Identify which cell holds the provided text, then report its [x, y] central coordinate. 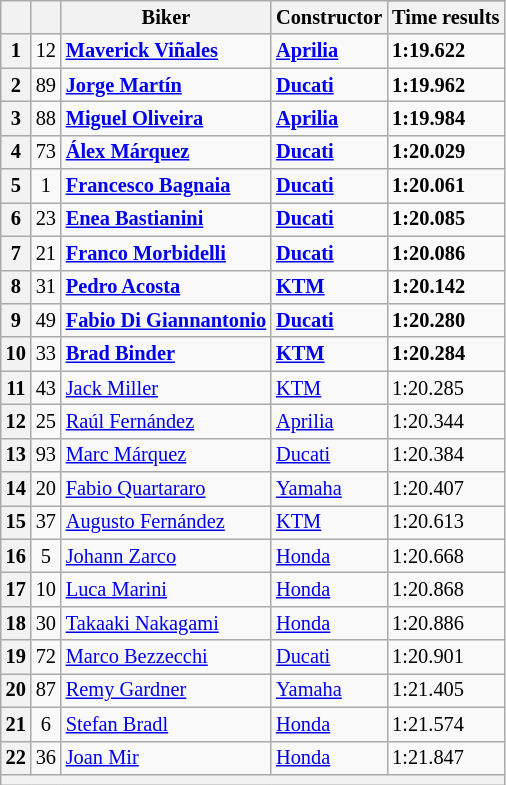
17 [16, 589]
Johann Zarco [166, 556]
1:20.280 [446, 320]
Constructor [329, 17]
Brad Binder [166, 354]
1:20.284 [446, 354]
4 [16, 152]
Marc Márquez [166, 455]
1:20.613 [446, 522]
Fabio Quartararo [166, 489]
1:20.061 [446, 186]
Stefan Bradl [166, 724]
Augusto Fernández [166, 522]
Takaaki Nakagami [166, 623]
8 [16, 287]
Álex Márquez [166, 152]
73 [46, 152]
Joan Mir [166, 758]
1:21.574 [446, 724]
72 [46, 657]
1:21.405 [446, 690]
1:20.668 [446, 556]
87 [46, 690]
31 [46, 287]
23 [46, 219]
Maverick Viñales [166, 51]
1:20.142 [446, 287]
1:20.407 [446, 489]
1:20.029 [446, 152]
88 [46, 118]
3 [16, 118]
89 [46, 85]
22 [16, 758]
Enea Bastianini [166, 219]
37 [46, 522]
14 [16, 489]
15 [16, 522]
Francesco Bagnaia [166, 186]
1:20.086 [446, 253]
49 [46, 320]
16 [16, 556]
Franco Morbidelli [166, 253]
25 [46, 421]
43 [46, 388]
Pedro Acosta [166, 287]
1:20.285 [446, 388]
36 [46, 758]
19 [16, 657]
1:20.868 [446, 589]
93 [46, 455]
Jack Miller [166, 388]
Time results [446, 17]
Luca Marini [166, 589]
Remy Gardner [166, 690]
Jorge Martín [166, 85]
33 [46, 354]
1:20.886 [446, 623]
9 [16, 320]
Miguel Oliveira [166, 118]
1:20.901 [446, 657]
11 [16, 388]
1:19.962 [446, 85]
1:19.984 [446, 118]
Fabio Di Giannantonio [166, 320]
7 [16, 253]
2 [16, 85]
Biker [166, 17]
1:21.847 [446, 758]
Marco Bezzecchi [166, 657]
13 [16, 455]
18 [16, 623]
1:20.344 [446, 421]
1:20.085 [446, 219]
1:20.384 [446, 455]
30 [46, 623]
Raúl Fernández [166, 421]
1:19.622 [446, 51]
